Pinpoint the cell where the given text exists, returning its (X, Y) midpoint coordinate. 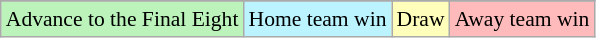
Advance to the Final Eight (122, 19)
Away team win (522, 19)
Draw (421, 19)
Home team win (317, 19)
